Capture the cell that displays the provided text and extract its (x, y) central coordinate. 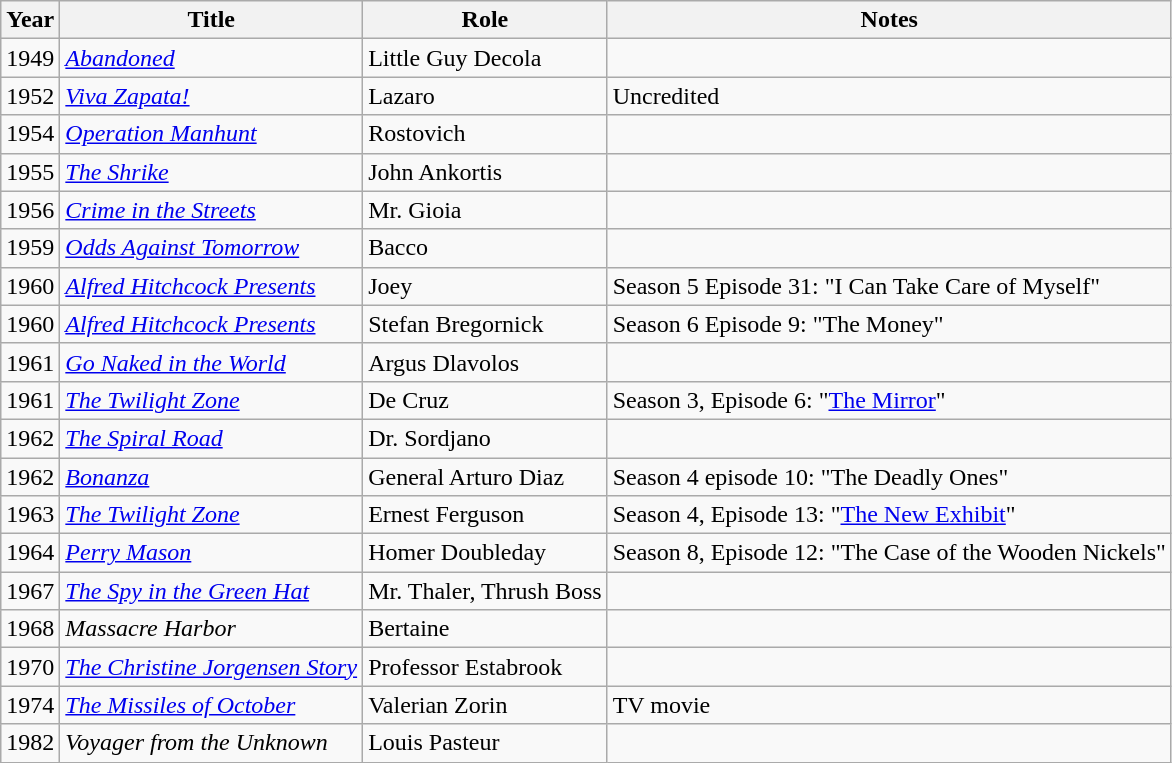
General Arturo Diaz (486, 477)
The Shrike (212, 172)
Mr. Gioia (486, 210)
1968 (30, 629)
Rostovich (486, 134)
Lazaro (486, 96)
Go Naked in the World (212, 362)
Bacco (486, 248)
Operation Manhunt (212, 134)
Perry Mason (212, 553)
1982 (30, 743)
Massacre Harbor (212, 629)
The Spiral Road (212, 438)
Ernest Ferguson (486, 515)
1955 (30, 172)
Season 4, Episode 13: "The New Exhibit" (889, 515)
Season 8, Episode 12: "The Case of the Wooden Nickels" (889, 553)
Viva Zapata! (212, 96)
The Missiles of October (212, 705)
1959 (30, 248)
Season 5 Episode 31: "I Can Take Care of Myself" (889, 286)
1949 (30, 58)
1974 (30, 705)
Role (486, 20)
De Cruz (486, 400)
1952 (30, 96)
Bonanza (212, 477)
Title (212, 20)
Year (30, 20)
Joey (486, 286)
Season 6 Episode 9: "The Money" (889, 324)
1964 (30, 553)
Uncredited (889, 96)
The Christine Jorgensen Story (212, 667)
Bertaine (486, 629)
Valerian Zorin (486, 705)
John Ankortis (486, 172)
Odds Against Tomorrow (212, 248)
Mr. Thaler, Thrush Boss (486, 591)
Season 4 episode 10: "The Deadly Ones" (889, 477)
TV movie (889, 705)
Dr. Sordjano (486, 438)
Voyager from the Unknown (212, 743)
Professor Estabrook (486, 667)
Notes (889, 20)
Abandoned (212, 58)
1967 (30, 591)
1970 (30, 667)
The Spy in the Green Hat (212, 591)
Little Guy Decola (486, 58)
Crime in the Streets (212, 210)
Argus Dlavolos (486, 362)
1963 (30, 515)
Louis Pasteur (486, 743)
1954 (30, 134)
Homer Doubleday (486, 553)
Stefan Bregornick (486, 324)
1956 (30, 210)
Season 3, Episode 6: "The Mirror" (889, 400)
